Pinpoint the cell where the given text exists, returning its [X, Y] midpoint coordinate. 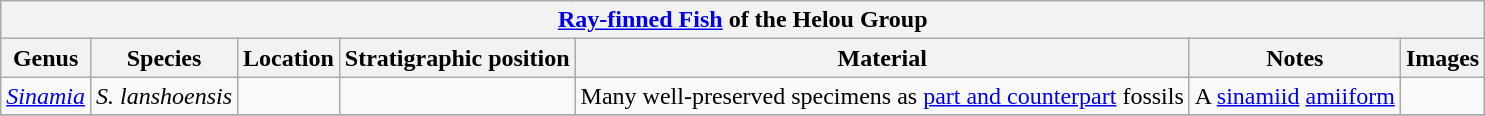
Ray-finned Fish of the Helou Group [743, 20]
Images [1442, 58]
Notes [1294, 58]
Many well-preserved specimens as part and counterpart fossils [882, 96]
Sinamia [46, 96]
A sinamiid amiiform [1294, 96]
Material [882, 58]
S. lanshoensis [164, 96]
Species [164, 58]
Location [289, 58]
Genus [46, 58]
Stratigraphic position [457, 58]
